Determine the (x, y) coordinate at the center of the cell enclosing the given text.  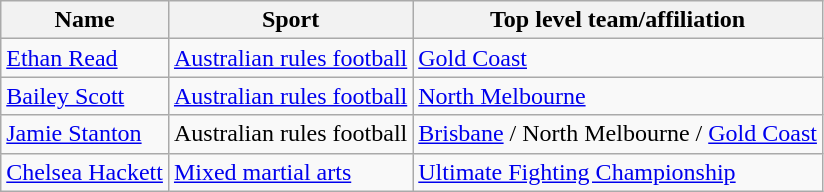
Chelsea Hackett (85, 172)
Bailey Scott (85, 96)
Ethan Read (85, 58)
Ultimate Fighting Championship (618, 172)
Mixed martial arts (290, 172)
North Melbourne (618, 96)
Name (85, 20)
Top level team/affiliation (618, 20)
Sport (290, 20)
Gold Coast (618, 58)
Jamie Stanton (85, 134)
Brisbane / North Melbourne / Gold Coast (618, 134)
